Return the (x, y) coordinate for the center point of the cell that contains the specified text.  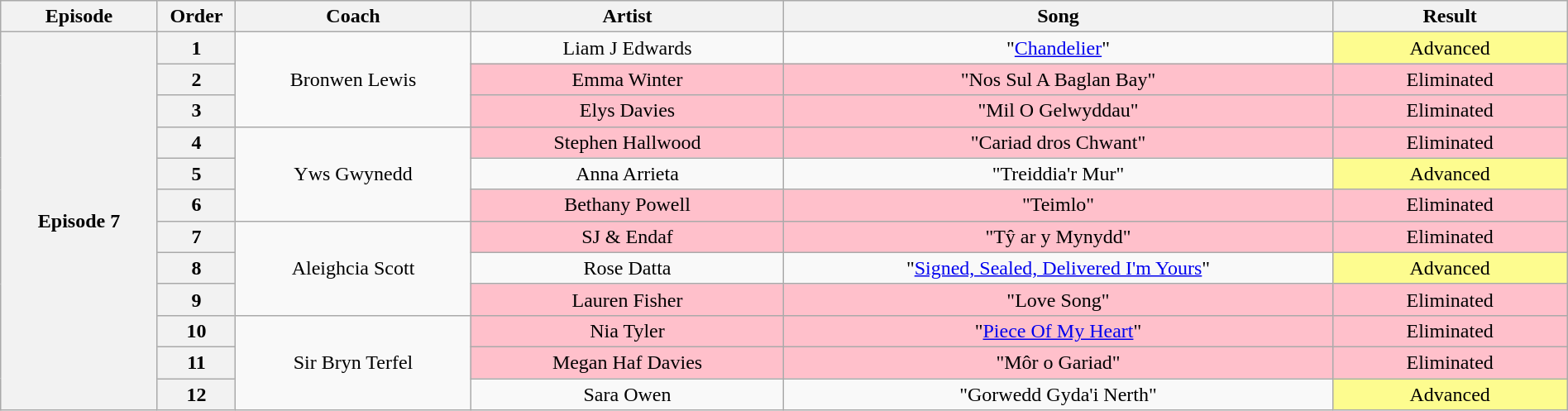
Elys Davies (627, 111)
Bethany Powell (627, 205)
"Gorwedd Gyda'i Nerth" (1059, 394)
Episode (79, 17)
9 (197, 299)
8 (197, 268)
Sir Bryn Terfel (353, 362)
1 (197, 48)
Result (1450, 17)
7 (197, 237)
"Nos Sul A Baglan Bay" (1059, 79)
Aleighcia Scott (353, 268)
3 (197, 111)
Bronwen Lewis (353, 79)
"Teimlo" (1059, 205)
11 (197, 362)
Yws Gwynedd (353, 174)
"Treiddia'r Mur" (1059, 174)
Nia Tyler (627, 331)
Episode 7 (79, 222)
Emma Winter (627, 79)
Anna Arrieta (627, 174)
"Tŷ ar y Mynydd" (1059, 237)
12 (197, 394)
Song (1059, 17)
4 (197, 142)
Coach (353, 17)
SJ & Endaf (627, 237)
"Signed, Sealed, Delivered I'm Yours" (1059, 268)
5 (197, 174)
"Mil O Gelwyddau" (1059, 111)
2 (197, 79)
6 (197, 205)
Order (197, 17)
"Love Song" (1059, 299)
"Cariad dros Chwant" (1059, 142)
"Piece Of My Heart" (1059, 331)
Rose Datta (627, 268)
"Môr o Gariad" (1059, 362)
Lauren Fisher (627, 299)
"Chandelier" (1059, 48)
Stephen Hallwood (627, 142)
10 (197, 331)
Artist (627, 17)
Sara Owen (627, 394)
Liam J Edwards (627, 48)
Megan Haf Davies (627, 362)
